Scan for the cell matching the given text and deliver its [X, Y] coordinate at center. 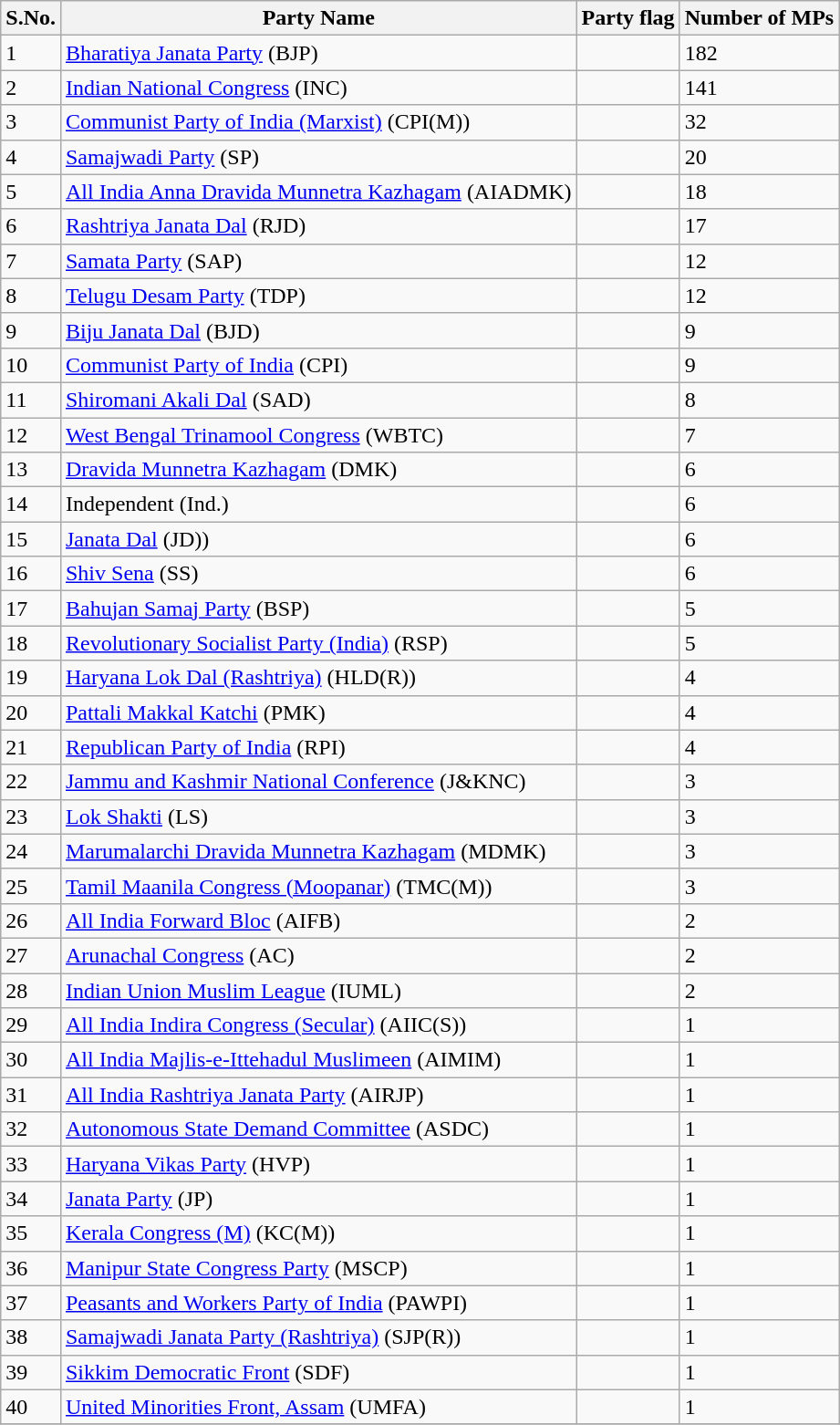
Communist Party of India (Marxist) (CPI(M)) [318, 122]
22 [31, 782]
West Bengal Trinamool Congress (WBTC) [318, 435]
182 [759, 53]
39 [31, 1372]
Janata Dal (JD)) [318, 539]
All India Rashtriya Janata Party (AIRJP) [318, 1095]
Number of MPs [759, 18]
Samata Party (SAP) [318, 261]
Shiromani Akali Dal (SAD) [318, 400]
Bharatiya Janata Party (BJP) [318, 53]
141 [759, 88]
19 [31, 678]
35 [31, 1233]
33 [31, 1164]
Rashtriya Janata Dal (RJD) [318, 226]
Haryana Vikas Party (HVP) [318, 1164]
Party flag [627, 18]
29 [31, 1025]
27 [31, 955]
31 [31, 1095]
13 [31, 470]
Manipur State Congress Party (MSCP) [318, 1268]
Tamil Maanila Congress (Moopanar) (TMC(M)) [318, 886]
Party Name [318, 18]
Peasants and Workers Party of India (PAWPI) [318, 1303]
11 [31, 400]
Independent (Ind.) [318, 504]
16 [31, 574]
Revolutionary Socialist Party (India) (RSP) [318, 643]
Jammu and Kashmir National Conference (J&KNC) [318, 782]
Kerala Congress (M) (KC(M)) [318, 1233]
All India Indira Congress (Secular) (AIIC(S)) [318, 1025]
38 [31, 1337]
All India Anna Dravida Munnetra Kazhagam (AIADMK) [318, 192]
10 [31, 365]
Indian Union Muslim League (IUML) [318, 990]
Lok Shakti (LS) [318, 817]
36 [31, 1268]
Pattali Makkal Katchi (PMK) [318, 712]
28 [31, 990]
S.No. [31, 18]
Samajwadi Party (SP) [318, 157]
23 [31, 817]
26 [31, 921]
All India Majlis-e-Ittehadul Muslimeen (AIMIM) [318, 1060]
All India Forward Bloc (AIFB) [318, 921]
30 [31, 1060]
Arunachal Congress (AC) [318, 955]
Republican Party of India (RPI) [318, 747]
Dravida Munnetra Kazhagam (DMK) [318, 470]
34 [31, 1199]
Communist Party of India (CPI) [318, 365]
40 [31, 1407]
25 [31, 886]
37 [31, 1303]
Indian National Congress (INC) [318, 88]
Samajwadi Janata Party (Rashtriya) (SJP(R)) [318, 1337]
Janata Party (JP) [318, 1199]
21 [31, 747]
Bahujan Samaj Party (BSP) [318, 608]
Autonomous State Demand Committee (ASDC) [318, 1129]
14 [31, 504]
United Minorities Front, Assam (UMFA) [318, 1407]
Biju Janata Dal (BJD) [318, 330]
Haryana Lok Dal (Rashtriya) (HLD(R)) [318, 678]
15 [31, 539]
Marumalarchi Dravida Munnetra Kazhagam (MDMK) [318, 851]
Telugu Desam Party (TDP) [318, 296]
24 [31, 851]
Shiv Sena (SS) [318, 574]
Sikkim Democratic Front (SDF) [318, 1372]
